Output the (X, Y) coordinate of the center of the cell containing the given text.  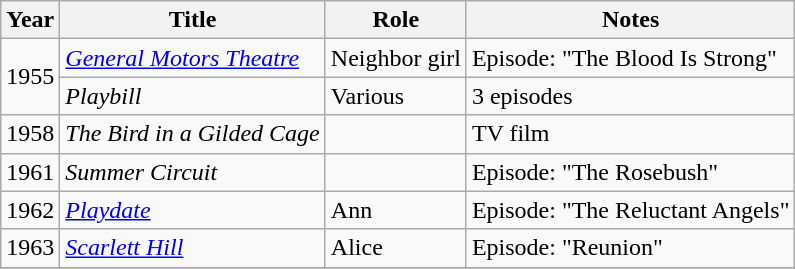
Playbill (193, 96)
Playdate (193, 210)
3 episodes (630, 96)
Neighbor girl (396, 58)
Various (396, 96)
1962 (30, 210)
Episode: "Reunion" (630, 248)
General Motors Theatre (193, 58)
TV film (630, 134)
Summer Circuit (193, 172)
Alice (396, 248)
Notes (630, 20)
Episode: "The Rosebush" (630, 172)
Episode: "The Blood Is Strong" (630, 58)
Title (193, 20)
Year (30, 20)
Role (396, 20)
1958 (30, 134)
Episode: "The Reluctant Angels" (630, 210)
1955 (30, 77)
The Bird in a Gilded Cage (193, 134)
Ann (396, 210)
1963 (30, 248)
1961 (30, 172)
Scarlett Hill (193, 248)
